Search for the cell housing the specified text and yield its (x, y) center coordinate. 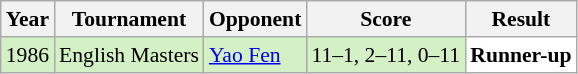
Result (520, 19)
Runner-up (520, 55)
Year (28, 19)
Opponent (256, 19)
1986 (28, 55)
Yao Fen (256, 55)
Tournament (129, 19)
Score (386, 19)
11–1, 2–11, 0–11 (386, 55)
English Masters (129, 55)
